Find where the given text appears and provide that cell's center as [X, Y] coordinate. 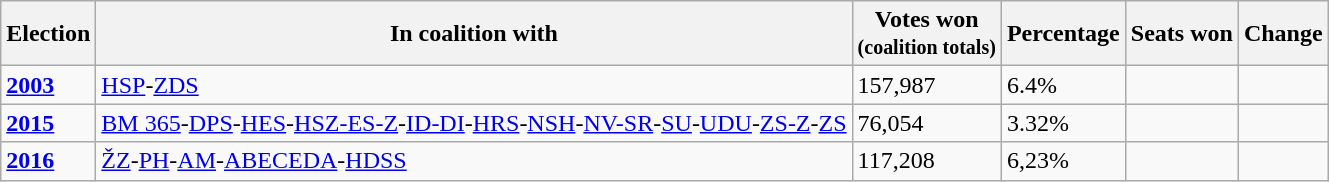
Change [1283, 34]
In coalition with [474, 34]
Percentage [1063, 34]
HSP-ZDS [474, 85]
Election [48, 34]
2015 [48, 123]
Votes won(coalition totals) [926, 34]
6.4% [1063, 85]
ŽZ-PH-AM-ABECEDA-HDSS [474, 161]
117,208 [926, 161]
Seats won [1182, 34]
2016 [48, 161]
157,987 [926, 85]
3.32% [1063, 123]
76,054 [926, 123]
BM 365-DPS-HES-HSZ-ES-Z-ID-DI-HRS-NSH-NV-SR-SU-UDU-ZS-Z-ZS [474, 123]
6,23% [1063, 161]
2003 [48, 85]
